Pinpoint the cell where the given text exists, returning its (X, Y) midpoint coordinate. 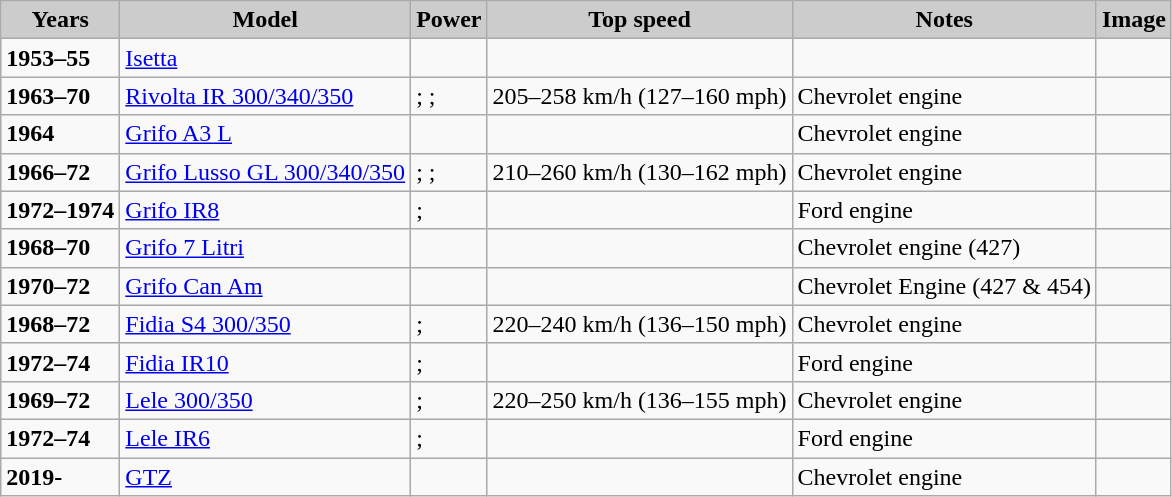
1968–72 (60, 324)
1964 (60, 134)
Isetta (266, 58)
1953–55 (60, 58)
2019- (60, 477)
Notes (944, 20)
Lele IR6 (266, 438)
Rivolta IR 300/340/350 (266, 96)
Top speed (640, 20)
Grifo Can Am (266, 286)
220–250 km/h (136–155 mph) (640, 400)
1969–72 (60, 400)
1972–1974 (60, 210)
220–240 km/h (136–150 mph) (640, 324)
1968–70 (60, 248)
1966–72 (60, 172)
Image (1134, 20)
Chevrolet engine (427) (944, 248)
205–258 km/h (127–160 mph) (640, 96)
Grifo IR8 (266, 210)
GTZ (266, 477)
Years (60, 20)
Fidia S4 300/350 (266, 324)
210–260 km/h (130–162 mph) (640, 172)
1963–70 (60, 96)
Grifo 7 Litri (266, 248)
Grifo Lusso GL 300/340/350 (266, 172)
Grifo A3 L (266, 134)
Power (449, 20)
1970–72 (60, 286)
Fidia IR10 (266, 362)
Lele 300/350 (266, 400)
Chevrolet Engine (427 & 454) (944, 286)
Model (266, 20)
